Scan for the cell matching the given text and deliver its [X, Y] coordinate at center. 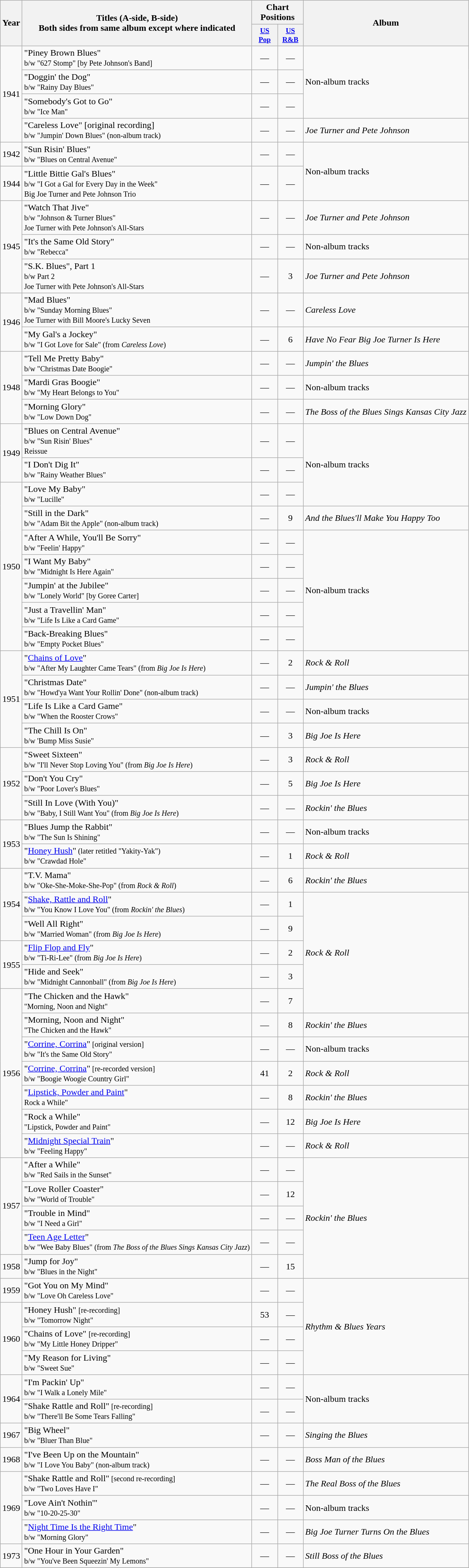
And the Blues'll Make You Happy Too [386, 518]
"Corrine, Corrina" [original version]b/w "It's the Same Old Story" [137, 1049]
"Well All Right"b/w "Married Woman" (from Big Joe Is Here) [137, 928]
The Boss of the Blues Sings Kansas City Jazz [386, 412]
53 [265, 1315]
"Love Roller Coaster"b/w "World of Trouble" [137, 1194]
"Somebody's Got to Go"b/w "Ice Man" [137, 106]
"Doggin' the Dog"b/w "Rainy Day Blues" [137, 82]
1941 [11, 94]
USR&B [290, 35]
1964 [11, 1399]
"Morning Glory"b/w "Low Down Dog" [137, 412]
Titles (A-side, B-side)Both sides from same album except where indicated [137, 23]
1942 [11, 154]
1958 [11, 1266]
"I'm Packin' Up"b/w "I Walk a Lonely Mile" [137, 1387]
"One Hour in Your Garden"b/w "You've Been Squeezin' My Lemons" [137, 1556]
"Love Ain't Nothin'"b/w "10-20-25-30" [137, 1508]
Album [386, 23]
"Rock a While""Lipstick, Powder and Paint" [137, 1122]
Big Joe Turner Turns On the Blues [386, 1532]
"T.V. Mama"b/w "Oke-She-Moke-She-Pop" (from Rock & Roll) [137, 880]
1954 [11, 904]
US Pop [265, 35]
1951 [11, 699]
"My Gal's a Jockey"b/w "I Got Love for Sale" (from Careless Love) [137, 339]
"It's the Same Old Story"b/w "Rebecca" [137, 247]
1946 [11, 322]
"Hide and Seek"b/w "Midnight Cannonball" (from Big Joe Is Here) [137, 976]
"Little Bittie Gal's Blues"b/w "I Got a Gal for Every Day in the Week"Big Joe Turner and Pete Johnson Trio [137, 183]
"Watch That Jive"b/w "Johnson & Turner Blues"Joe Turner with Pete Johnson's All-Stars [137, 217]
"I Want My Baby"b/w "Midnight Is Here Again" [137, 566]
1952 [11, 783]
Still Boss of the Blues [386, 1556]
"Shake, Rattle and Roll"b/w "You Know I Love You" (from Rockin' the Blues) [137, 904]
"Back-Breaking Blues"b/w "Empty Pocket Blues" [137, 639]
"Mardi Gras Boogie"b/w "My Heart Belongs to You" [137, 387]
"I've Been Up on the Mountain"b/w "I Love You Baby" (non-album track) [137, 1459]
"Lipstick, Powder and Paint"Rock a While" [137, 1097]
5 [290, 783]
Chart Positions [277, 13]
"Life Is Like a Card Game"b/w "When the Rooster Crows" [137, 711]
1959 [11, 1290]
"After a While"b/w "Red Sails in the Sunset" [137, 1170]
"Christmas Date"b/w "Howd'ya Want Your Rollin' Done" (non-album track) [137, 687]
"Teen Age Letter"b/w "Wee Baby Blues" (from The Boss of the Blues Sings Kansas City Jazz) [137, 1242]
"Sweet Sixteen"b/w "I'll Never Stop Loving You" (from Big Joe Is Here) [137, 760]
1968 [11, 1459]
1955 [11, 964]
1944 [11, 183]
"Got You on My Mind"b/w "Love Oh Careless Love" [137, 1290]
1950 [11, 566]
Boss Man of the Blues [386, 1459]
"Chains of Love" [re-recording]b/w "My Little Honey Dripper" [137, 1338]
1960 [11, 1338]
1949 [11, 453]
"Chains of Love"b/w "After My Laughter Came Tears" (from Big Joe Is Here) [137, 663]
Have No Fear Big Joe Turner Is Here [386, 339]
Singing the Blues [386, 1436]
"Midnight Special Train"b/w "Feeling Happy" [137, 1145]
1957 [11, 1206]
"Tell Me Pretty Baby"b/w "Christmas Date Boogie" [137, 364]
"Flip Flop and Fly"b/w "Ti-Ri-Lee" (from Big Joe Is Here) [137, 953]
"Careless Love" [original recording]b/w "Jumpin' Down Blues" (non-album track) [137, 130]
1973 [11, 1556]
"Shake Rattle and Roll" [re-recording]b/w "There'll Be Some Tears Falling" [137, 1411]
15 [290, 1266]
"Trouble in Mind"b/w "I Need a Girl" [137, 1218]
41 [265, 1074]
"Still In Love (With You)"b/w "Baby, I Still Want You" (from Big Joe Is Here) [137, 808]
"Honey Hush" [re-recording]b/w "Tomorrow Night" [137, 1315]
"Don't You Cry"b/w "Poor Lover's Blues" [137, 783]
1948 [11, 387]
"My Reason for Living"b/w "Sweet Sue" [137, 1363]
"Jump for Joy"b/w "Blues in the Night" [137, 1266]
"Night Time Is the Right Time"b/w "Morning Glory" [137, 1532]
The Real Boss of the Blues [386, 1484]
Careless Love [386, 310]
7 [290, 1001]
"S.K. Blues", Part 1b/w Part 2Joe Turner with Pete Johnson's All-Stars [137, 276]
"Blues on Central Avenue"b/w "Sun Risin' Blues"Reissue [137, 441]
"After A While, You'll Be Sorry"b/w "Feelin' Happy" [137, 542]
"Mad Blues"b/w "Sunday Morning Blues"Joe Turner with Bill Moore's Lucky Seven [137, 310]
"Blues Jump the Rabbit"b/w "The Sun Is Shining" [137, 832]
Rhythm & Blues Years [386, 1327]
1945 [11, 246]
"Sun Risin' Blues"b/w "Blues on Central Avenue" [137, 154]
"Still in the Dark"b/w "Adam Bit the Apple" (non-album track) [137, 518]
"Jumpin' at the Jubilee"b/w "Lonely World" [by Goree Carter] [137, 591]
"Corrine, Corrina" [re-recorded version]b/w "Boogie Woogie Country Girl" [137, 1074]
1967 [11, 1436]
1953 [11, 844]
1969 [11, 1508]
"The Chill Is On"b/w 'Bump Miss Susie" [137, 735]
"Big Wheel"b/w "Bluer Than Blue" [137, 1436]
"Morning, Noon and Night""The Chicken and the Hawk" [137, 1025]
Year [11, 23]
"Love My Baby"b/w "Lucille" [137, 494]
"I Don't Dig It"b/w "Rainy Weather Blues" [137, 470]
"The Chicken and the Hawk""Morning, Noon and Night" [137, 1001]
"Shake Rattle and Roll" [second re-recording]b/w "Two Loves Have I" [137, 1484]
"Just a Travellin' Man"b/w "Life Is Like a Card Game" [137, 614]
1956 [11, 1073]
"Honey Hush" (later retitled "Yakity-Yak")b/w "Crawdad Hole" [137, 856]
"Piney Brown Blues"b/w "627 Stomp" [by Pete Johnson's Band] [137, 58]
